Detect which cell encompasses the target text, then output its (X, Y) center coordinate. 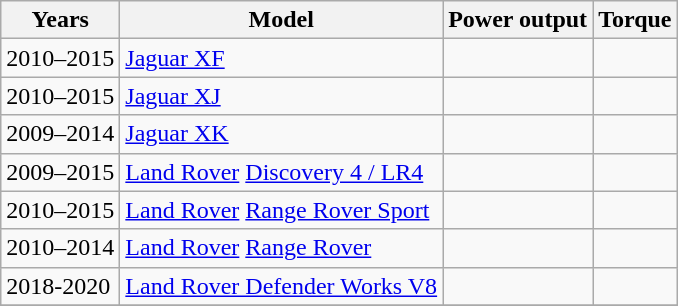
Jaguar XJ (282, 96)
Land Rover Range Rover (282, 248)
Power output (518, 20)
Land Rover Discovery 4 / LR4 (282, 172)
Land Rover Range Rover Sport (282, 210)
Model (282, 20)
Land Rover Defender Works V8 (282, 286)
2009–2014 (60, 134)
Torque (635, 20)
Years (60, 20)
2018-2020 (60, 286)
2010–2014 (60, 248)
Jaguar XF (282, 58)
2009–2015 (60, 172)
Jaguar XK (282, 134)
